Output the [x, y] coordinate of the center of the cell containing the given text.  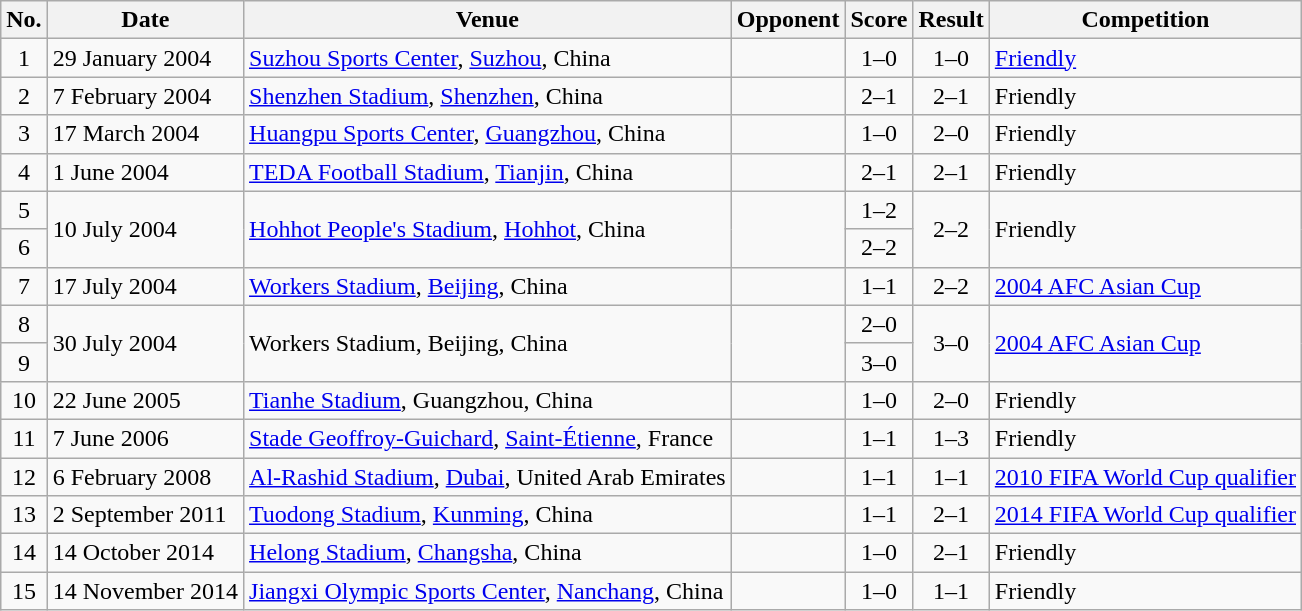
9 [24, 362]
Date [145, 20]
4 [24, 172]
11 [24, 438]
1 [24, 58]
Suzhou Sports Center, Suzhou, China [488, 58]
Tianhe Stadium, Guangzhou, China [488, 400]
14 [24, 553]
Shenzhen Stadium, Shenzhen, China [488, 96]
10 July 2004 [145, 229]
8 [24, 324]
22 June 2005 [145, 400]
Tuodong Stadium, Kunming, China [488, 515]
Al-Rashid Stadium, Dubai, United Arab Emirates [488, 477]
3 [24, 134]
6 February 2008 [145, 477]
2 [24, 96]
5 [24, 210]
Huangpu Sports Center, Guangzhou, China [488, 134]
13 [24, 515]
30 July 2004 [145, 343]
12 [24, 477]
2010 FIFA World Cup qualifier [1145, 477]
Score [879, 20]
Venue [488, 20]
7 June 2006 [145, 438]
Stade Geoffroy-Guichard, Saint-Étienne, France [488, 438]
2 September 2011 [145, 515]
29 January 2004 [145, 58]
1 June 2004 [145, 172]
7 February 2004 [145, 96]
2014 FIFA World Cup qualifier [1145, 515]
6 [24, 248]
14 November 2014 [145, 591]
14 October 2014 [145, 553]
10 [24, 400]
15 [24, 591]
1–3 [951, 438]
7 [24, 286]
17 July 2004 [145, 286]
No. [24, 20]
TEDA Football Stadium, Tianjin, China [488, 172]
Competition [1145, 20]
1–2 [879, 210]
17 March 2004 [145, 134]
Hohhot People's Stadium, Hohhot, China [488, 229]
Result [951, 20]
Jiangxi Olympic Sports Center, Nanchang, China [488, 591]
Opponent [788, 20]
Helong Stadium, Changsha, China [488, 553]
